Output the [X, Y] coordinate of the center of the cell containing the given text.  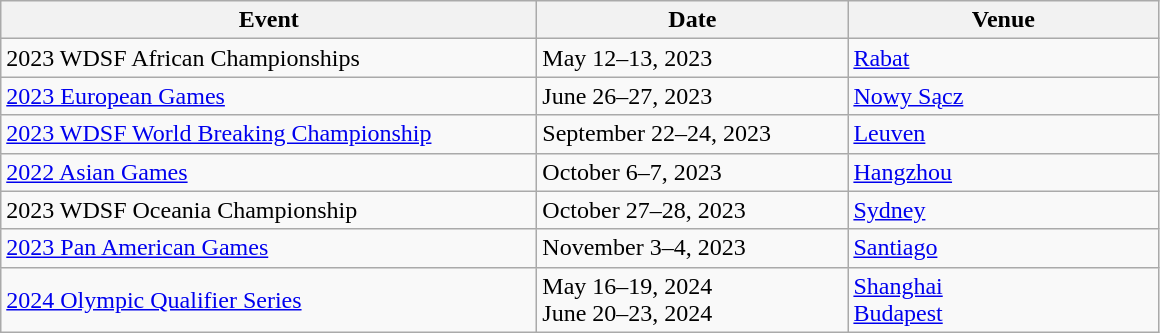
Nowy Sącz [1004, 96]
2023 Pan American Games [269, 248]
October 27–28, 2023 [692, 210]
2023 European Games [269, 96]
Hangzhou [1004, 172]
Rabat [1004, 58]
2023 WDSF African Championships [269, 58]
Event [269, 20]
2023 WDSF Oceania Championship [269, 210]
May 12–13, 2023 [692, 58]
September 22–24, 2023 [692, 134]
Sydney [1004, 210]
October 6–7, 2023 [692, 172]
November 3–4, 2023 [692, 248]
Venue [1004, 20]
Leuven [1004, 134]
June 26–27, 2023 [692, 96]
Date [692, 20]
Shanghai Budapest [1004, 300]
2023 WDSF World Breaking Championship [269, 134]
2024 Olympic Qualifier Series [269, 300]
2022 Asian Games [269, 172]
May 16–19, 2024June 20–23, 2024 [692, 300]
Santiago [1004, 248]
